Scan for the cell matching the given text and deliver its [X, Y] coordinate at center. 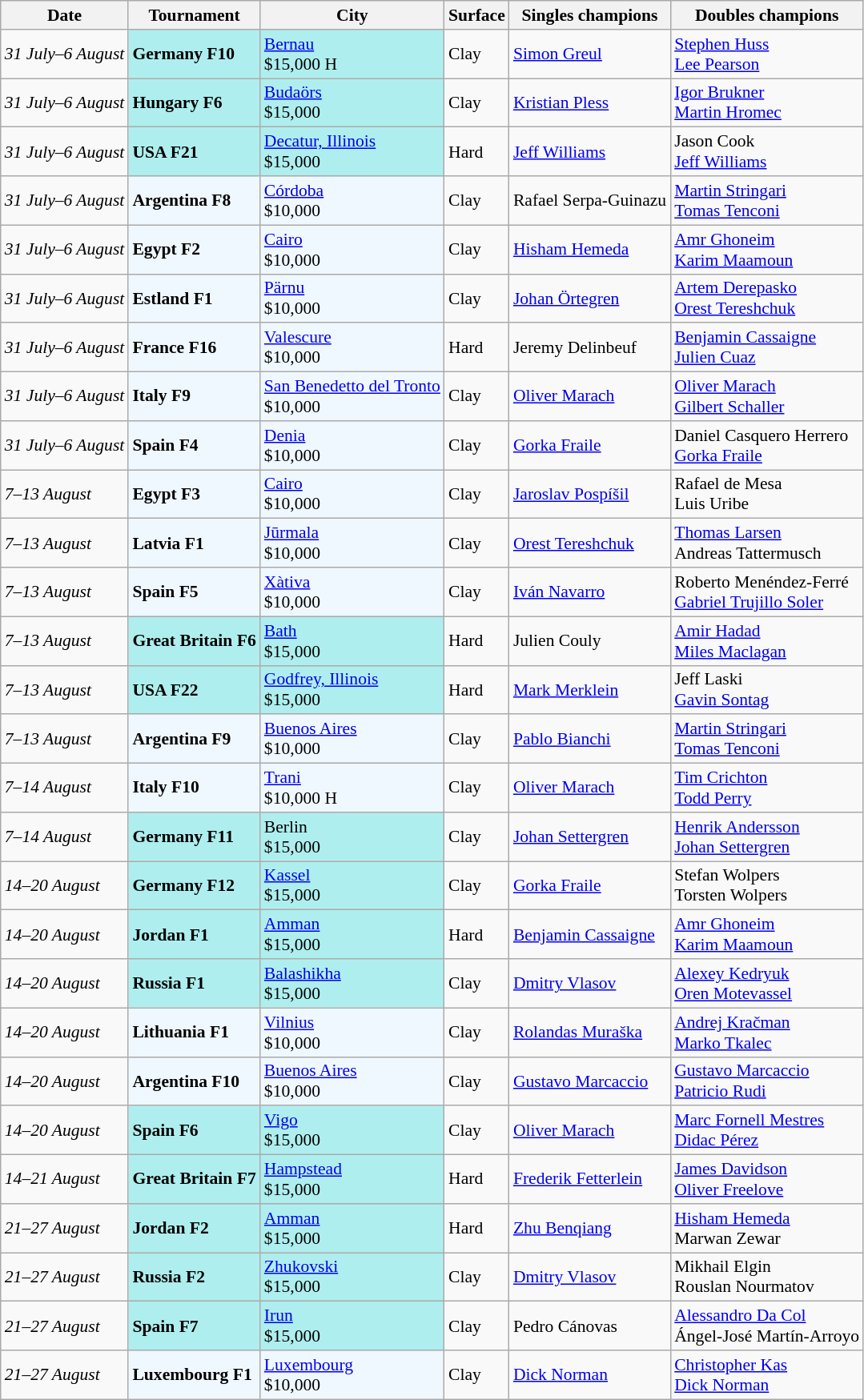
Dick Norman [589, 1375]
Luxembourg F1 [194, 1375]
Roberto Menéndez-Ferré Gabriel Trujillo Soler [767, 592]
Johan Settergren [589, 837]
Julien Couly [589, 640]
Jaroslav Pospíšil [589, 495]
San Benedetto del Tronto $10,000 [352, 397]
City [352, 15]
Hampstead $15,000 [352, 1180]
Luxembourg $10,000 [352, 1375]
Egypt F3 [194, 495]
Denia $10,000 [352, 445]
Zhu Benqiang [589, 1228]
Kristian Pless [589, 102]
Hungary F6 [194, 102]
Argentina F8 [194, 200]
Russia F1 [194, 983]
Artem Derepasko Orest Tereshchuk [767, 298]
Gustavo Marcaccio Patricio Rudi [767, 1081]
Singles champions [589, 15]
Godfrey, Illinois $15,000 [352, 690]
France F16 [194, 347]
Germany F10 [194, 54]
Pärnu$10,000 [352, 298]
Pablo Bianchi [589, 740]
Doubles champions [767, 15]
Alexey Kedryuk Oren Motevassel [767, 983]
Mikhail Elgin Rouslan Nourmatov [767, 1278]
USA F22 [194, 690]
Jeff Williams [589, 152]
Marc Fornell Mestres Didac Pérez [767, 1130]
Great Britain F6 [194, 640]
Daniel Casquero Herrero Gorka Fraile [767, 445]
Jūrmala $10,000 [352, 543]
Italy F9 [194, 397]
Jeremy Delinbeuf [589, 347]
Great Britain F7 [194, 1180]
Jordan F2 [194, 1228]
Igor Brukner Martin Hromec [767, 102]
Rafael Serpa-Guinazu [589, 200]
Benjamin Cassaigne [589, 935]
Egypt F2 [194, 250]
Córdoba $10,000 [352, 200]
Spain F5 [194, 592]
Bernau $15,000 H [352, 54]
Spain F4 [194, 445]
Bath $15,000 [352, 640]
James Davidson Oliver Freelove [767, 1180]
Johan Örtegren [589, 298]
Iván Navarro [589, 592]
Jeff Laski Gavin Sontag [767, 690]
Trani $10,000 H [352, 788]
Alessandro Da Col Ángel-José Martín-Arroyo [767, 1326]
Hisham Hemeda Marwan Zewar [767, 1228]
Christopher Kas Dick Norman [767, 1375]
Stephen Huss Lee Pearson [767, 54]
Henrik Andersson Johan Settergren [767, 837]
Rafael de Mesa Luis Uribe [767, 495]
Estland F1 [194, 298]
Date [65, 15]
Germany F12 [194, 885]
Orest Tereshchuk [589, 543]
Mark Merklein [589, 690]
Andrej Kračman Marko Tkalec [767, 1033]
Benjamin Cassaigne Julien Cuaz [767, 347]
Tournament [194, 15]
Lithuania F1 [194, 1033]
Kassel $15,000 [352, 885]
Budaörs $15,000 [352, 102]
Rolandas Muraška [589, 1033]
Italy F10 [194, 788]
Latvia F1 [194, 543]
Hisham Hemeda [589, 250]
Berlin $15,000 [352, 837]
Jordan F1 [194, 935]
Xàtiva $10,000 [352, 592]
Thomas Larsen Andreas Tattermusch [767, 543]
Vigo $15,000 [352, 1130]
Gustavo Marcaccio [589, 1081]
Zhukovski $15,000 [352, 1278]
Valescure $10,000 [352, 347]
Pedro Cánovas [589, 1326]
Spain F6 [194, 1130]
Amir Hadad Miles Maclagan [767, 640]
Jason Cook Jeff Williams [767, 152]
Balashikha $15,000 [352, 983]
Argentina F9 [194, 740]
14–21 August [65, 1180]
Stefan Wolpers Torsten Wolpers [767, 885]
USA F21 [194, 152]
Surface [477, 15]
Germany F11 [194, 837]
Russia F2 [194, 1278]
Tim Crichton Todd Perry [767, 788]
Frederik Fetterlein [589, 1180]
Decatur, Illinois $15,000 [352, 152]
Vilnius $10,000 [352, 1033]
Spain F7 [194, 1326]
Oliver Marach Gilbert Schaller [767, 397]
Argentina F10 [194, 1081]
Irun $15,000 [352, 1326]
Simon Greul [589, 54]
